Capture the cell that displays the provided text and extract its (x, y) central coordinate. 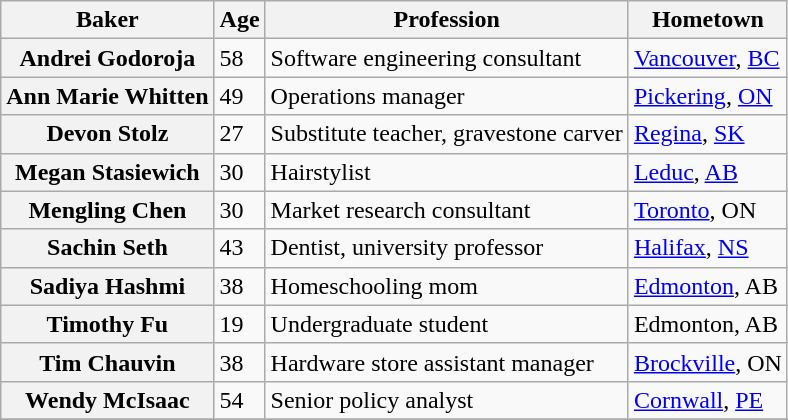
Age (240, 20)
Sachin Seth (108, 248)
Sadiya Hashmi (108, 286)
Homeschooling mom (446, 286)
Devon Stolz (108, 134)
Hairstylist (446, 172)
Wendy McIsaac (108, 400)
Pickering, ON (708, 96)
Megan Stasiewich (108, 172)
Leduc, AB (708, 172)
Cornwall, PE (708, 400)
Toronto, ON (708, 210)
54 (240, 400)
Hardware store assistant manager (446, 362)
Regina, SK (708, 134)
43 (240, 248)
Ann Marie Whitten (108, 96)
Baker (108, 20)
Vancouver, BC (708, 58)
Market research consultant (446, 210)
Timothy Fu (108, 324)
58 (240, 58)
Hometown (708, 20)
19 (240, 324)
Mengling Chen (108, 210)
Senior policy analyst (446, 400)
Operations manager (446, 96)
Software engineering consultant (446, 58)
49 (240, 96)
Halifax, NS (708, 248)
Undergraduate student (446, 324)
Andrei Godoroja (108, 58)
Substitute teacher, gravestone carver (446, 134)
Brockville, ON (708, 362)
Tim Chauvin (108, 362)
Profession (446, 20)
27 (240, 134)
Dentist, university professor (446, 248)
